Extract the [X, Y] coordinate from the center of the cell holding the provided text.  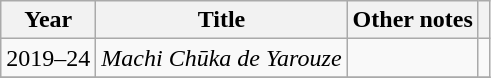
Machi Chūka de Yarouze [222, 58]
Other notes [412, 20]
Title [222, 20]
Year [48, 20]
2019–24 [48, 58]
